Locate the cell with the specified text and output its (X, Y) center coordinate. 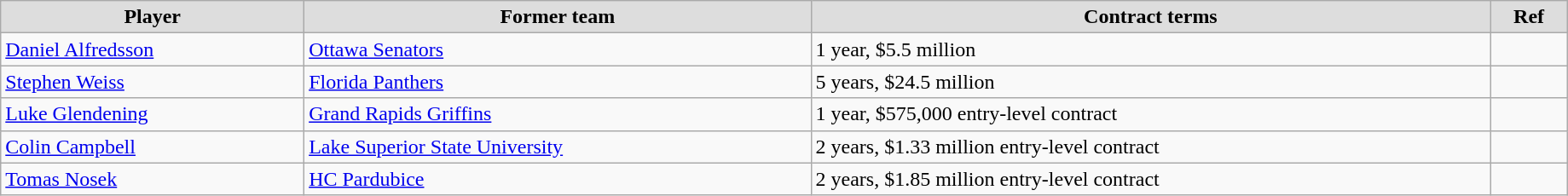
Luke Glendening (153, 114)
Contract terms (1151, 17)
Ref (1530, 17)
HC Pardubice (558, 179)
Florida Panthers (558, 82)
Grand Rapids Griffins (558, 114)
Daniel Alfredsson (153, 49)
Lake Superior State University (558, 147)
2 years, $1.33 million entry-level contract (1151, 147)
Stephen Weiss (153, 82)
1 year, $5.5 million (1151, 49)
Ottawa Senators (558, 49)
Player (153, 17)
Tomas Nosek (153, 179)
2 years, $1.85 million entry-level contract (1151, 179)
Colin Campbell (153, 147)
1 year, $575,000 entry-level contract (1151, 114)
Former team (558, 17)
5 years, $24.5 million (1151, 82)
